Find where the given text appears and provide that cell's center as (X, Y) coordinate. 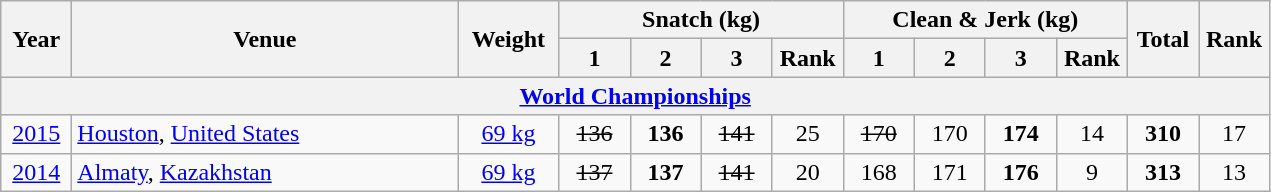
176 (1020, 172)
25 (808, 134)
310 (1162, 134)
14 (1092, 134)
171 (950, 172)
Venue (265, 39)
Almaty, Kazakhstan (265, 172)
2014 (36, 172)
Houston, United States (265, 134)
17 (1234, 134)
20 (808, 172)
Weight (508, 39)
9 (1092, 172)
168 (878, 172)
Clean & Jerk (kg) (985, 20)
Year (36, 39)
13 (1234, 172)
313 (1162, 172)
World Championships (636, 96)
Total (1162, 39)
174 (1020, 134)
Snatch (kg) (701, 20)
2015 (36, 134)
